Determine the (x, y) coordinate at the center of the cell enclosing the given text.  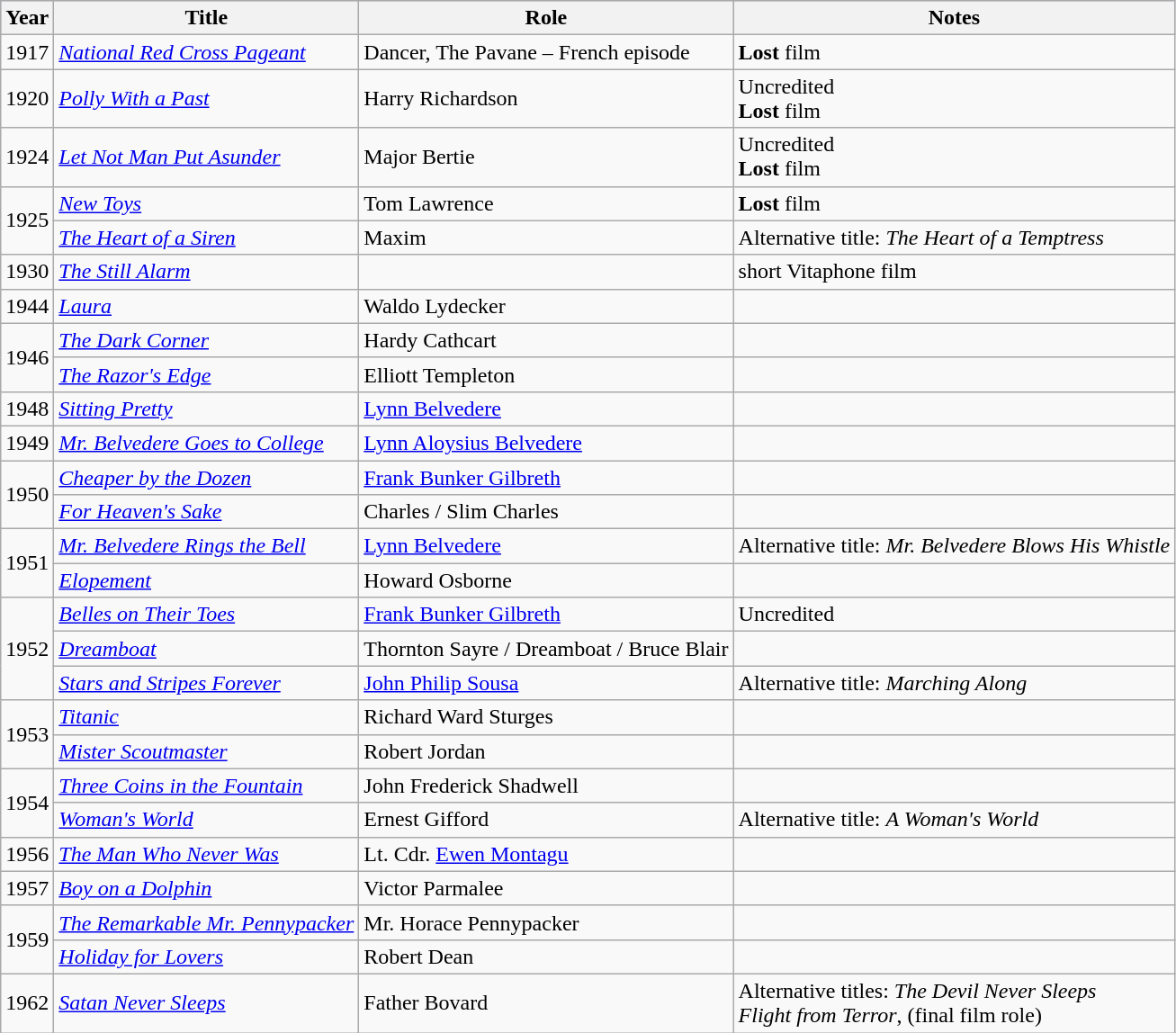
For Heaven's Sake (207, 512)
The Razor's Edge (207, 374)
1930 (27, 272)
Tom Lawrence (546, 203)
short Vitaphone film (954, 272)
1920 (27, 99)
1952 (27, 649)
The Man Who Never Was (207, 854)
Robert Jordan (546, 751)
Elliott Templeton (546, 374)
Holiday for Lovers (207, 957)
Mister Scoutmaster (207, 751)
Harry Richardson (546, 99)
1951 (27, 563)
Major Bertie (546, 157)
Alternative titles: The Devil Never SleepsFlight from Terror, (final film role) (954, 1002)
Three Coins in the Fountain (207, 786)
Lt. Cdr. Ewen Montagu (546, 854)
The Dark Corner (207, 340)
John Philip Sousa (546, 683)
Victor Parmalee (546, 888)
Alternative title: A Woman's World (954, 820)
Let Not Man Put Asunder (207, 157)
Hardy Cathcart (546, 340)
Mr. Belvedere Rings the Bell (207, 546)
1924 (27, 157)
Satan Never Sleeps (207, 1002)
Robert Dean (546, 957)
Titanic (207, 717)
Notes (954, 18)
Lynn Aloysius Belvedere (546, 443)
1946 (27, 357)
Waldo Lydecker (546, 306)
Mr. Horace Pennypacker (546, 922)
The Still Alarm (207, 272)
Cheaper by the Dozen (207, 478)
Thornton Sayre / Dreamboat / Bruce Blair (546, 649)
Woman's World (207, 820)
Charles / Slim Charles (546, 512)
Howard Osborne (546, 580)
Alternative title: Marching Along (954, 683)
Year (27, 18)
Role (546, 18)
Sitting Pretty (207, 409)
1949 (27, 443)
Alternative title: Mr. Belvedere Blows His Whistle (954, 546)
Uncredited (954, 615)
Maxim (546, 238)
Title (207, 18)
1957 (27, 888)
1944 (27, 306)
1925 (27, 220)
The Heart of a Siren (207, 238)
New Toys (207, 203)
Polly With a Past (207, 99)
1954 (27, 803)
Mr. Belvedere Goes to College (207, 443)
John Frederick Shadwell (546, 786)
Boy on a Dolphin (207, 888)
1950 (27, 495)
Belles on Their Toes (207, 615)
The Remarkable Mr. Pennypacker (207, 922)
Dreamboat (207, 649)
Richard Ward Sturges (546, 717)
Ernest Gifford (546, 820)
1917 (27, 52)
Father Bovard (546, 1002)
1953 (27, 734)
Alternative title: The Heart of a Temptress (954, 238)
1959 (27, 939)
Elopement (207, 580)
Laura (207, 306)
1956 (27, 854)
1962 (27, 1002)
National Red Cross Pageant (207, 52)
1948 (27, 409)
Dancer, The Pavane – French episode (546, 52)
Stars and Stripes Forever (207, 683)
